Capture the cell that displays the provided text and extract its (X, Y) central coordinate. 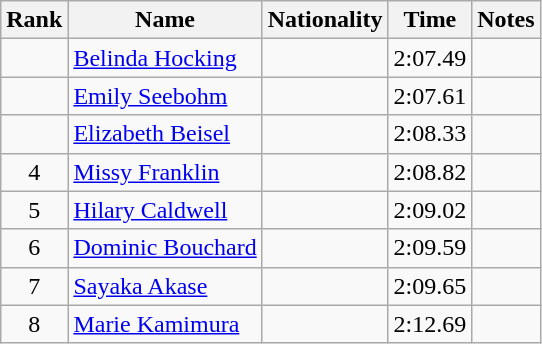
Name (165, 20)
Belinda Hocking (165, 58)
Hilary Caldwell (165, 210)
Time (430, 20)
2:09.59 (430, 248)
2:09.65 (430, 286)
5 (34, 210)
8 (34, 324)
Emily Seebohm (165, 96)
Nationality (325, 20)
7 (34, 286)
Marie Kamimura (165, 324)
2:09.02 (430, 210)
2:08.33 (430, 134)
Dominic Bouchard (165, 248)
Notes (506, 20)
2:12.69 (430, 324)
4 (34, 172)
2:08.82 (430, 172)
2:07.61 (430, 96)
6 (34, 248)
Elizabeth Beisel (165, 134)
Sayaka Akase (165, 286)
Missy Franklin (165, 172)
2:07.49 (430, 58)
Rank (34, 20)
